Capture the cell that displays the provided text and extract its (X, Y) central coordinate. 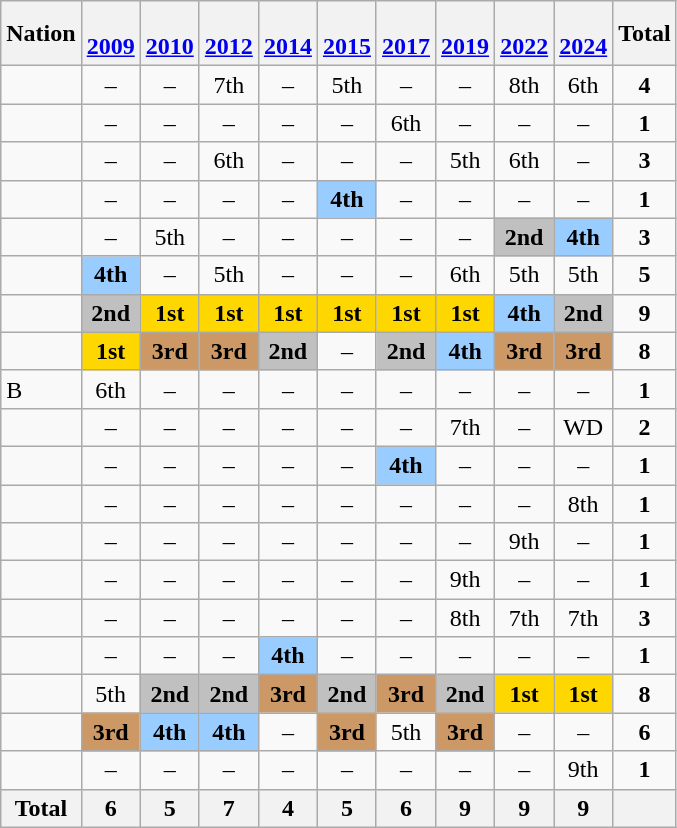
2 (645, 427)
2009 (110, 34)
Nation (41, 34)
2014 (288, 34)
WD (584, 427)
2019 (466, 34)
2015 (346, 34)
2012 (228, 34)
2010 (170, 34)
2022 (524, 34)
B (41, 389)
2017 (406, 34)
2024 (584, 34)
7 (228, 808)
